Scan for the cell matching the given text and deliver its [x, y] coordinate at center. 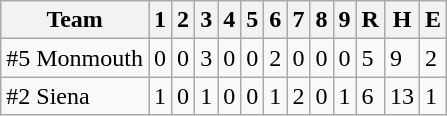
#2 Siena [75, 96]
8 [322, 20]
H [402, 20]
R [370, 20]
4 [230, 20]
E [434, 20]
7 [298, 20]
#5 Monmouth [75, 58]
13 [402, 96]
Team [75, 20]
